Return the [X, Y] coordinate for the center point of the cell that contains the specified text.  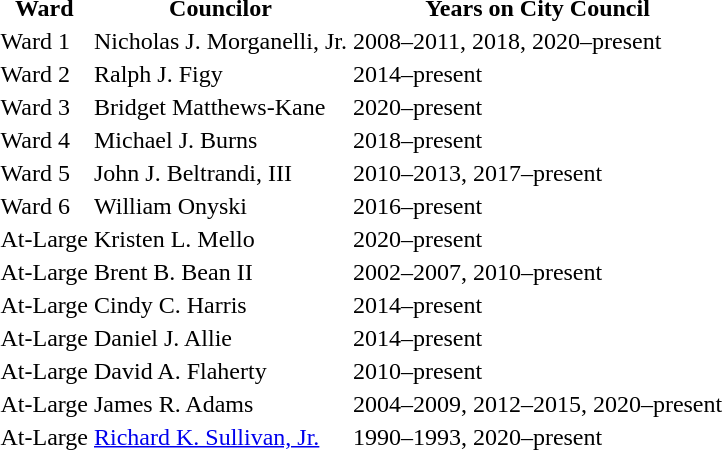
Nicholas J. Morganelli, Jr. [221, 41]
Cindy C. Harris [221, 305]
2018–present [537, 140]
Brent B. Bean II [221, 272]
2004–2009, 2012–2015, 2020–present [537, 404]
Ralph J. Figy [221, 74]
Kristen L. Mello [221, 239]
William Onyski [221, 206]
2010–2013, 2017–present [537, 173]
Daniel J. Allie [221, 338]
2010–present [537, 371]
John J. Beltrandi, III [221, 173]
Michael J. Burns [221, 140]
Bridget Matthews-Kane [221, 107]
2008–2011, 2018, 2020–present [537, 41]
James R. Adams [221, 404]
2016–present [537, 206]
2002–2007, 2010–present [537, 272]
David A. Flaherty [221, 371]
